For the text-containing cell, return its midpoint in (x, y) coordinate format. 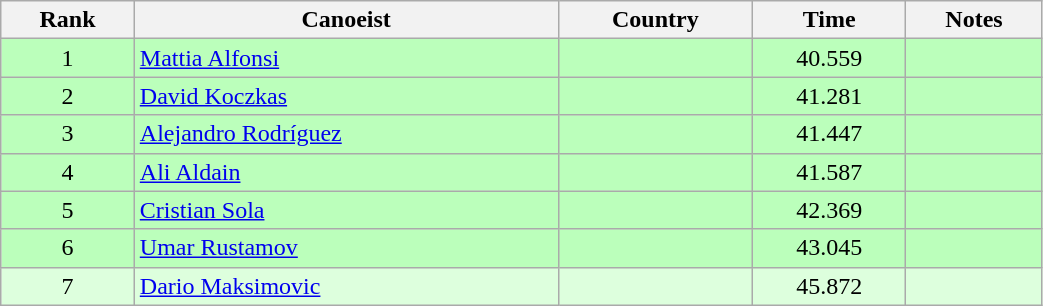
David Koczkas (346, 96)
Ali Aldain (346, 172)
Dario Maksimovic (346, 286)
5 (68, 210)
3 (68, 134)
1 (68, 58)
Notes (974, 20)
40.559 (830, 58)
Time (830, 20)
45.872 (830, 286)
41.281 (830, 96)
41.587 (830, 172)
6 (68, 248)
42.369 (830, 210)
4 (68, 172)
7 (68, 286)
Mattia Alfonsi (346, 58)
Cristian Sola (346, 210)
43.045 (830, 248)
2 (68, 96)
Umar Rustamov (346, 248)
41.447 (830, 134)
Rank (68, 20)
Alejandro Rodríguez (346, 134)
Canoeist (346, 20)
Country (655, 20)
